Output the (X, Y) coordinate of the center of the cell containing the given text.  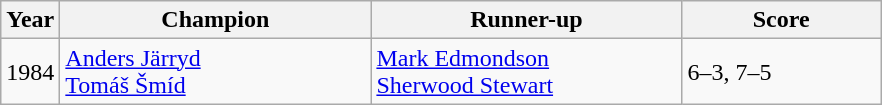
Runner-up (526, 20)
Year (30, 20)
1984 (30, 72)
Champion (216, 20)
Mark Edmondson Sherwood Stewart (526, 72)
Score (782, 20)
6–3, 7–5 (782, 72)
Anders Järryd Tomáš Šmíd (216, 72)
